From the cell containing the given text, extract its center point as [x, y] coordinate. 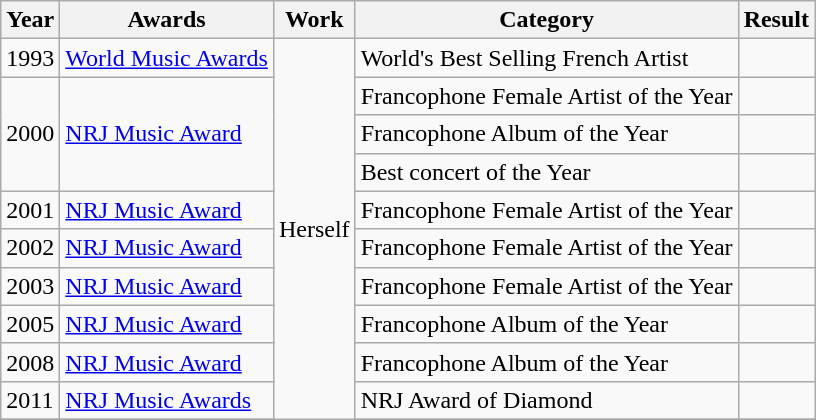
2008 [30, 362]
2002 [30, 248]
2000 [30, 134]
1993 [30, 58]
2003 [30, 286]
Category [546, 20]
Herself [314, 230]
NRJ Music Awards [167, 400]
World's Best Selling French Artist [546, 58]
World Music Awards [167, 58]
2001 [30, 210]
Year [30, 20]
2011 [30, 400]
Result [776, 20]
NRJ Award of Diamond [546, 400]
Work [314, 20]
Awards [167, 20]
2005 [30, 324]
Best concert of the Year [546, 172]
